Detect which cell encompasses the target text, then output its [x, y] center coordinate. 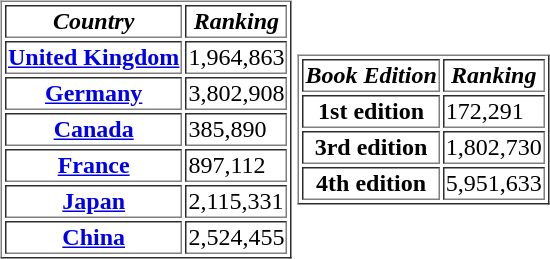
897,112 [236, 166]
China [94, 238]
2,524,455 [236, 238]
Country [94, 22]
Germany [94, 94]
Book Edition [370, 76]
France [94, 166]
3rd edition [370, 148]
385,890 [236, 130]
3,802,908 [236, 94]
172,291 [494, 112]
2,115,331 [236, 202]
5,951,633 [494, 184]
Canada [94, 130]
1st edition [370, 112]
Japan [94, 202]
1,802,730 [494, 148]
4th edition [370, 184]
United Kingdom [94, 58]
1,964,863 [236, 58]
